Return the [X, Y] coordinate for the center point of the cell that contains the specified text.  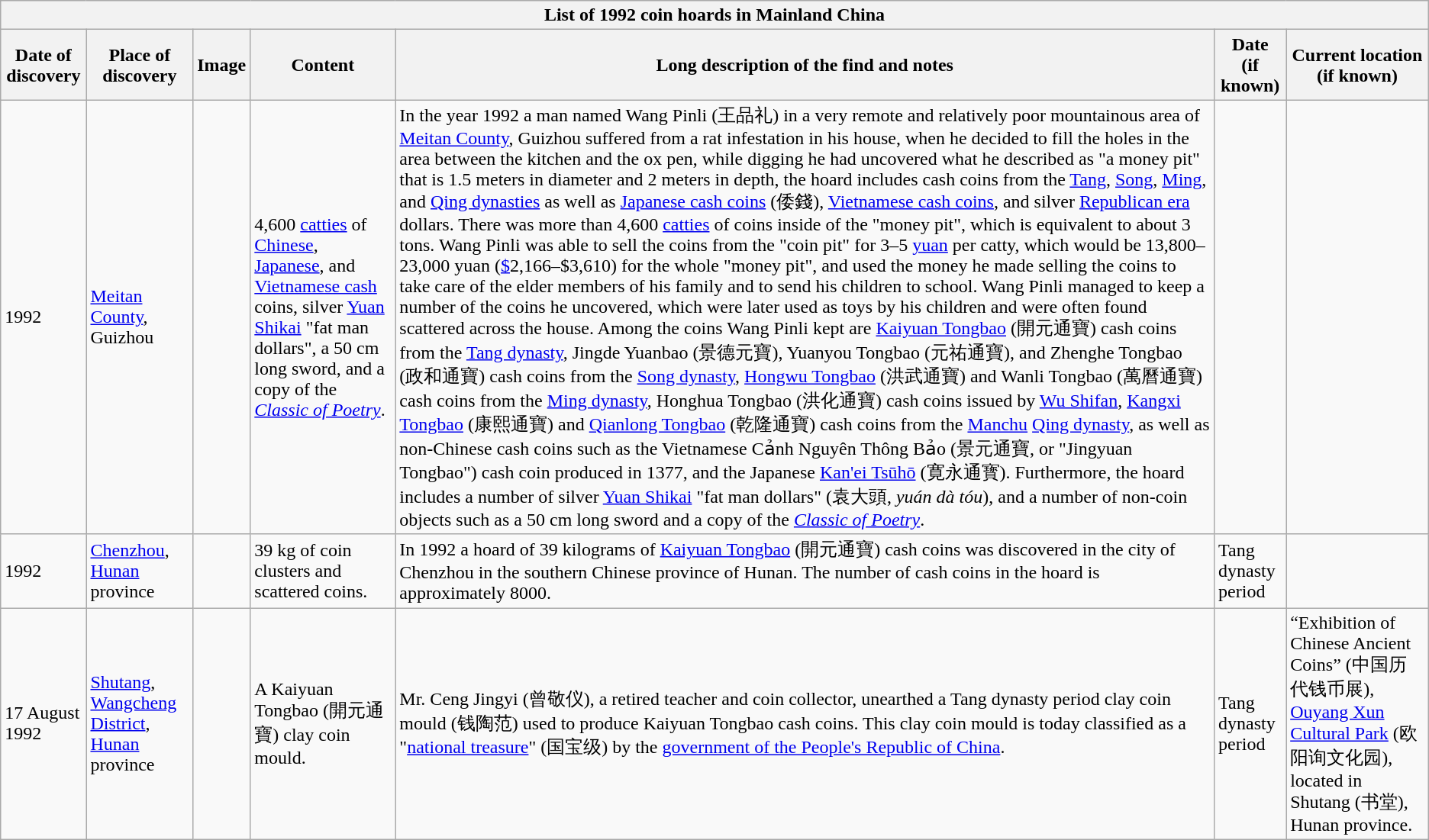
A Kaiyuan Tongbao (開元通寶) clay coin mould. [323, 723]
Date of discovery [44, 65]
17 August 1992 [44, 723]
Chenzhou, Hunan province [140, 571]
Shutang, Wangcheng District, Hunan province [140, 723]
Date(if known) [1250, 65]
39 kg of coin clusters and scattered coins. [323, 571]
Long description of the find and notes [805, 65]
Content [323, 65]
“Exhibition of Chinese Ancient Coins” (中国历代钱币展), Ouyang Xun Cultural Park (欧阳询文化园), located in Shutang (书堂), Hunan province. [1357, 723]
Image [221, 65]
List of 1992 coin hoards in Mainland China [714, 15]
Meitan County, Guizhou [140, 317]
Place of discovery [140, 65]
Current location(if known) [1357, 65]
